Output the (X, Y) coordinate of the center of the cell containing the given text.  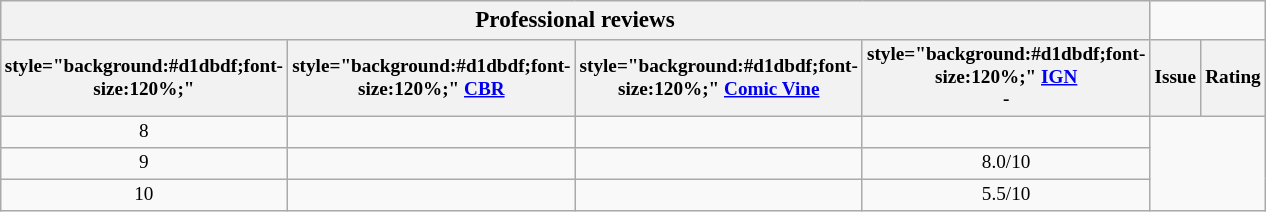
style="background:#d1dbdf;font-size:120%;" CBR (432, 78)
10 (144, 195)
style="background:#d1dbdf;font-size:120%;" Comic Vine (718, 78)
8 (144, 132)
style="background:#d1dbdf;font-size:120%;" IGN- (1006, 78)
8.0/10 (1006, 163)
Issue (1176, 78)
Rating (1234, 78)
Professional reviews (575, 20)
style="background:#d1dbdf;font-size:120%;" (144, 78)
9 (144, 163)
5.5/10 (1006, 195)
